Determine the (X, Y) coordinate at the center of the cell enclosing the given text.  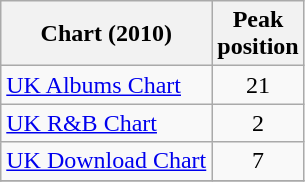
Peakposition (258, 34)
21 (258, 85)
UK R&B Chart (106, 123)
7 (258, 161)
UK Download Chart (106, 161)
2 (258, 123)
Chart (2010) (106, 34)
UK Albums Chart (106, 85)
